Return the [X, Y] coordinate for the center point of the cell that contains the specified text.  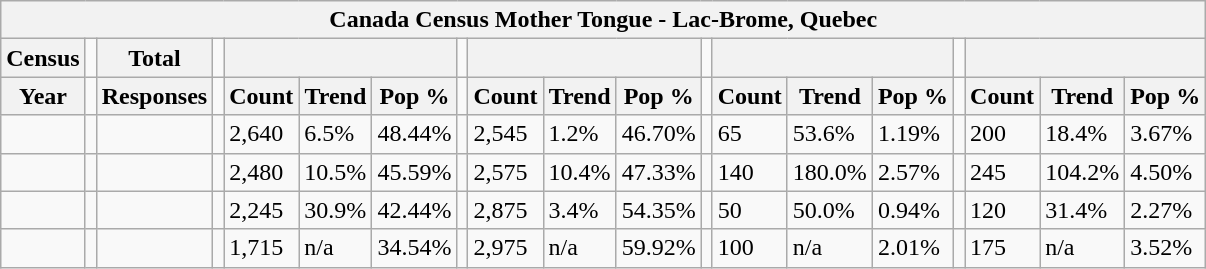
2,975 [506, 248]
2.27% [1166, 210]
10.4% [580, 172]
30.9% [336, 210]
3.4% [580, 210]
10.5% [336, 172]
Year [43, 96]
18.4% [1082, 134]
175 [1002, 248]
4.50% [1166, 172]
Census [43, 58]
46.70% [658, 134]
48.44% [414, 134]
140 [750, 172]
2,480 [262, 172]
2.57% [912, 172]
Responses [154, 96]
2,575 [506, 172]
Total [154, 58]
0.94% [912, 210]
3.52% [1166, 248]
1,715 [262, 248]
200 [1002, 134]
100 [750, 248]
34.54% [414, 248]
50 [750, 210]
31.4% [1082, 210]
180.0% [830, 172]
104.2% [1082, 172]
2,640 [262, 134]
2,545 [506, 134]
54.35% [658, 210]
Canada Census Mother Tongue - Lac-Brome, Quebec [604, 20]
245 [1002, 172]
3.67% [1166, 134]
42.44% [414, 210]
53.6% [830, 134]
45.59% [414, 172]
47.33% [658, 172]
120 [1002, 210]
59.92% [658, 248]
2,245 [262, 210]
50.0% [830, 210]
1.2% [580, 134]
2,875 [506, 210]
6.5% [336, 134]
2.01% [912, 248]
65 [750, 134]
1.19% [912, 134]
